For the text-containing cell, return its midpoint in (X, Y) coordinate format. 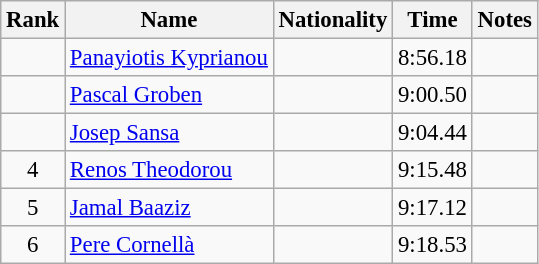
9:00.50 (433, 95)
9:04.44 (433, 133)
Jamal Baaziz (170, 208)
Pere Cornellà (170, 245)
8:56.18 (433, 58)
Panayiotis Kyprianou (170, 58)
6 (33, 245)
Nationality (332, 20)
9:18.53 (433, 245)
Rank (33, 20)
Notes (504, 20)
5 (33, 208)
Renos Theodorou (170, 170)
9:15.48 (433, 170)
9:17.12 (433, 208)
Time (433, 20)
4 (33, 170)
Josep Sansa (170, 133)
Name (170, 20)
Pascal Groben (170, 95)
